From the cell containing the given text, extract its center point as (x, y) coordinate. 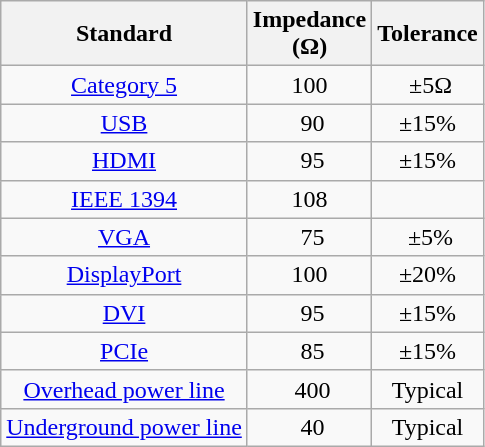
DVI (124, 313)
IEEE 1394 (124, 199)
90 (309, 123)
85 (309, 351)
±20% (428, 275)
±5Ω (428, 85)
40 (309, 427)
Tolerance (428, 34)
Overhead power line (124, 389)
108 (309, 199)
75 (309, 237)
Underground power line (124, 427)
HDMI (124, 161)
±5% (428, 237)
Standard (124, 34)
Impedance(Ω) (309, 34)
PCIe (124, 351)
USB (124, 123)
DisplayPort (124, 275)
Category 5 (124, 85)
400 (309, 389)
VGA (124, 237)
